Find where the given text appears and provide that cell's center as [x, y] coordinate. 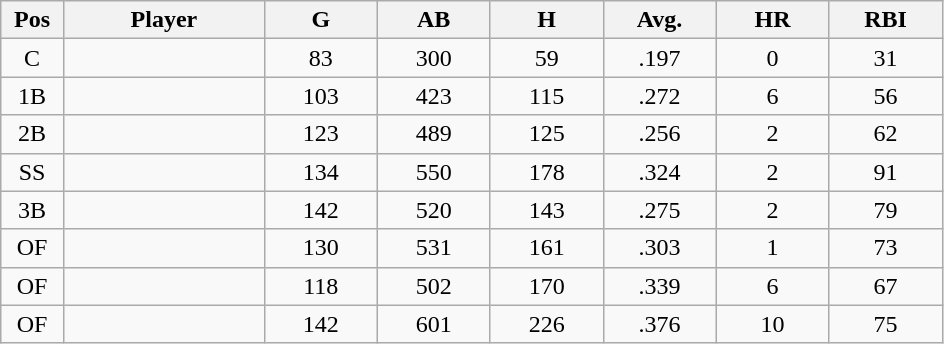
83 [320, 58]
489 [434, 134]
.197 [660, 58]
123 [320, 134]
75 [886, 324]
C [32, 58]
1B [32, 96]
134 [320, 172]
.303 [660, 248]
520 [434, 210]
130 [320, 248]
502 [434, 286]
118 [320, 286]
125 [546, 134]
RBI [886, 20]
601 [434, 324]
531 [434, 248]
161 [546, 248]
1 [772, 248]
0 [772, 58]
3B [32, 210]
.272 [660, 96]
178 [546, 172]
.275 [660, 210]
550 [434, 172]
.376 [660, 324]
62 [886, 134]
.339 [660, 286]
423 [434, 96]
226 [546, 324]
.256 [660, 134]
SS [32, 172]
H [546, 20]
2B [32, 134]
.324 [660, 172]
Pos [32, 20]
AB [434, 20]
31 [886, 58]
Avg. [660, 20]
170 [546, 286]
HR [772, 20]
115 [546, 96]
300 [434, 58]
143 [546, 210]
79 [886, 210]
10 [772, 324]
67 [886, 286]
73 [886, 248]
59 [546, 58]
G [320, 20]
Player [164, 20]
56 [886, 96]
91 [886, 172]
103 [320, 96]
